Identify which cell holds the provided text, then report its [X, Y] central coordinate. 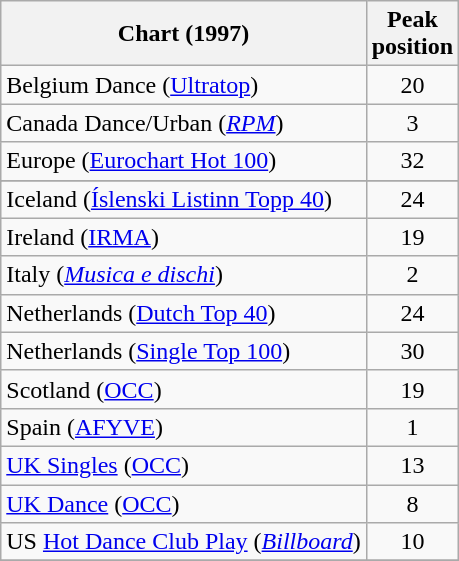
Spain (AFYVE) [184, 427]
1 [412, 427]
Italy (Musica e dischi) [184, 275]
20 [412, 85]
Iceland (Íslenski Listinn Topp 40) [184, 199]
Canada Dance/Urban (RPM) [184, 123]
US Hot Dance Club Play (Billboard) [184, 542]
32 [412, 161]
Belgium Dance (Ultratop) [184, 85]
8 [412, 503]
Chart (1997) [184, 34]
Ireland (IRMA) [184, 237]
Europe (Eurochart Hot 100) [184, 161]
3 [412, 123]
UK Singles (OCC) [184, 465]
2 [412, 275]
Peakposition [412, 34]
Netherlands (Dutch Top 40) [184, 313]
Scotland (OCC) [184, 389]
10 [412, 542]
13 [412, 465]
UK Dance (OCC) [184, 503]
30 [412, 351]
Netherlands (Single Top 100) [184, 351]
